Scan for the cell matching the given text and deliver its [x, y] coordinate at center. 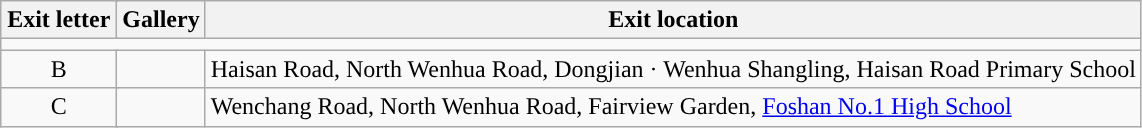
Haisan Road, North Wenhua Road, Dongjian · Wenhua Shangling, Haisan Road Primary School [673, 69]
C [59, 107]
Gallery [161, 20]
B [59, 69]
Exit location [673, 20]
Wenchang Road, North Wenhua Road, Fairview Garden, Foshan No.1 High School [673, 107]
Exit letter [59, 20]
